From the cell containing the given text, extract its center point as [x, y] coordinate. 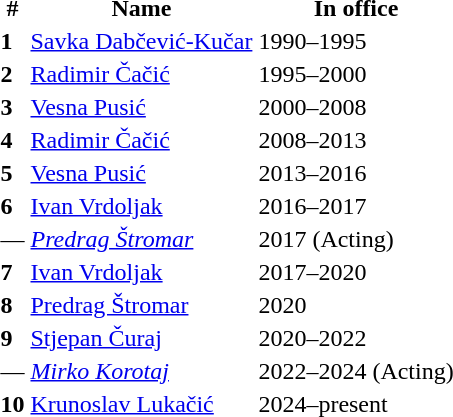
Stjepan Čuraj [142, 338]
Mirko Korotaj [142, 371]
Savka Dabčević-Kučar [142, 41]
